Find where the given text appears and provide that cell's center as (x, y) coordinate. 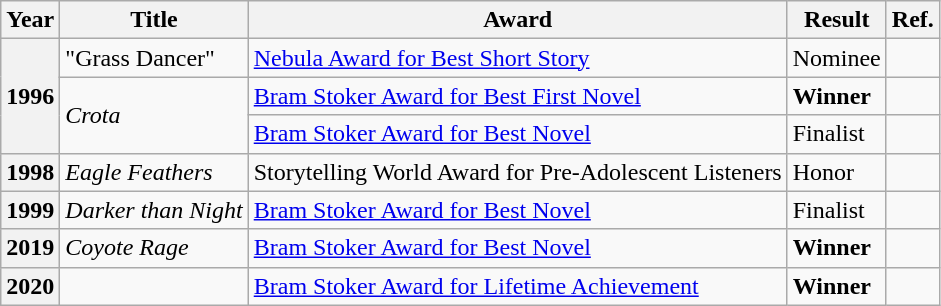
Bram Stoker Award for Lifetime Achievement (518, 286)
Storytelling World Award for Pre-Adolescent Listeners (518, 172)
Honor (836, 172)
"Grass Dancer" (154, 58)
1998 (30, 172)
Eagle Feathers (154, 172)
Result (836, 20)
Nominee (836, 58)
Darker than Night (154, 210)
1999 (30, 210)
2020 (30, 286)
Nebula Award for Best Short Story (518, 58)
Title (154, 20)
Bram Stoker Award for Best First Novel (518, 96)
Crota (154, 115)
Year (30, 20)
Ref. (912, 20)
Coyote Rage (154, 248)
2019 (30, 248)
1996 (30, 96)
Award (518, 20)
